Determine the [x, y] coordinate at the center of the cell enclosing the given text.  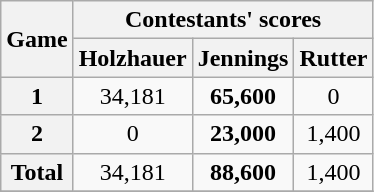
23,000 [243, 134]
88,600 [243, 172]
Holzhauer [132, 58]
Jennings [243, 58]
Total [37, 172]
2 [37, 134]
65,600 [243, 96]
1 [37, 96]
Contestants' scores [223, 20]
Game [37, 39]
Rutter [334, 58]
